Extract the [x, y] coordinate from the center of the cell holding the provided text.  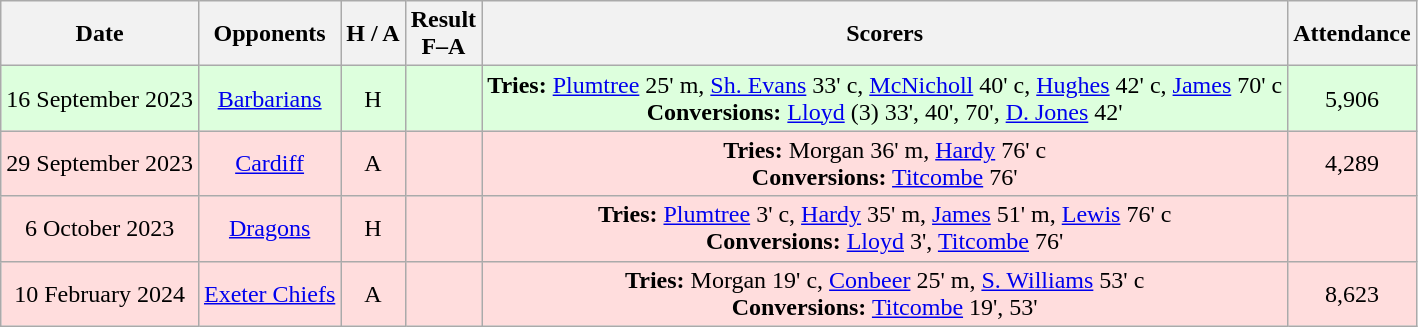
6 October 2023 [100, 228]
Tries: Plumtree 3' c, Hardy 35' m, James 51' m, Lewis 76' cConversions: Lloyd 3', Titcombe 76' [885, 228]
10 February 2024 [100, 294]
Dragons [269, 228]
8,623 [1352, 294]
4,289 [1352, 164]
Tries: Morgan 36' m, Hardy 76' cConversions: Titcombe 76' [885, 164]
Cardiff [269, 164]
ResultF–A [443, 34]
16 September 2023 [100, 98]
Opponents [269, 34]
Tries: Plumtree 25' m, Sh. Evans 33' c, McNicholl 40' c, Hughes 42' c, James 70' cConversions: Lloyd (3) 33', 40', 70', D. Jones 42' [885, 98]
Barbarians [269, 98]
Tries: Morgan 19' c, Conbeer 25' m, S. Williams 53' cConversions: Titcombe 19', 53' [885, 294]
Date [100, 34]
Exeter Chiefs [269, 294]
5,906 [1352, 98]
Attendance [1352, 34]
H / A [373, 34]
29 September 2023 [100, 164]
Scorers [885, 34]
